From the cell containing the given text, extract its center point as (X, Y) coordinate. 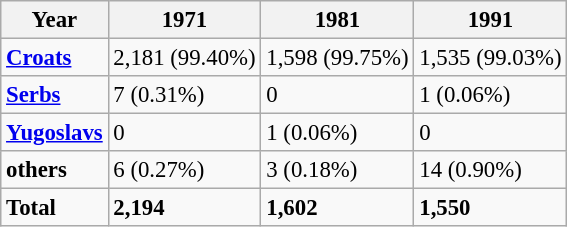
Total (54, 208)
2,181 (99.40%) (184, 58)
14 (0.90%) (490, 170)
6 (0.27%) (184, 170)
Serbs (54, 95)
Croats (54, 58)
1,535 (99.03%) (490, 58)
Year (54, 20)
7 (0.31%) (184, 95)
Yugoslavs (54, 133)
3 (0.18%) (338, 170)
2,194 (184, 208)
1,598 (99.75%) (338, 58)
1,602 (338, 208)
1991 (490, 20)
1971 (184, 20)
1981 (338, 20)
others (54, 170)
1,550 (490, 208)
